Scan for the cell matching the given text and deliver its [X, Y] coordinate at center. 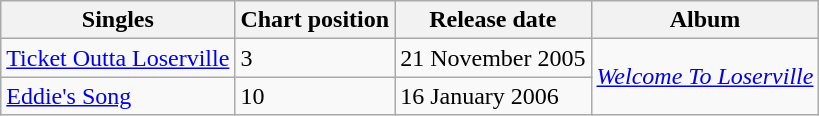
16 January 2006 [493, 96]
Singles [118, 20]
21 November 2005 [493, 58]
Album [705, 20]
Welcome To Loserville [705, 77]
Release date [493, 20]
10 [315, 96]
Eddie's Song [118, 96]
Chart position [315, 20]
Ticket Outta Loserville [118, 58]
3 [315, 58]
